Identify which cell holds the provided text, then report its [x, y] central coordinate. 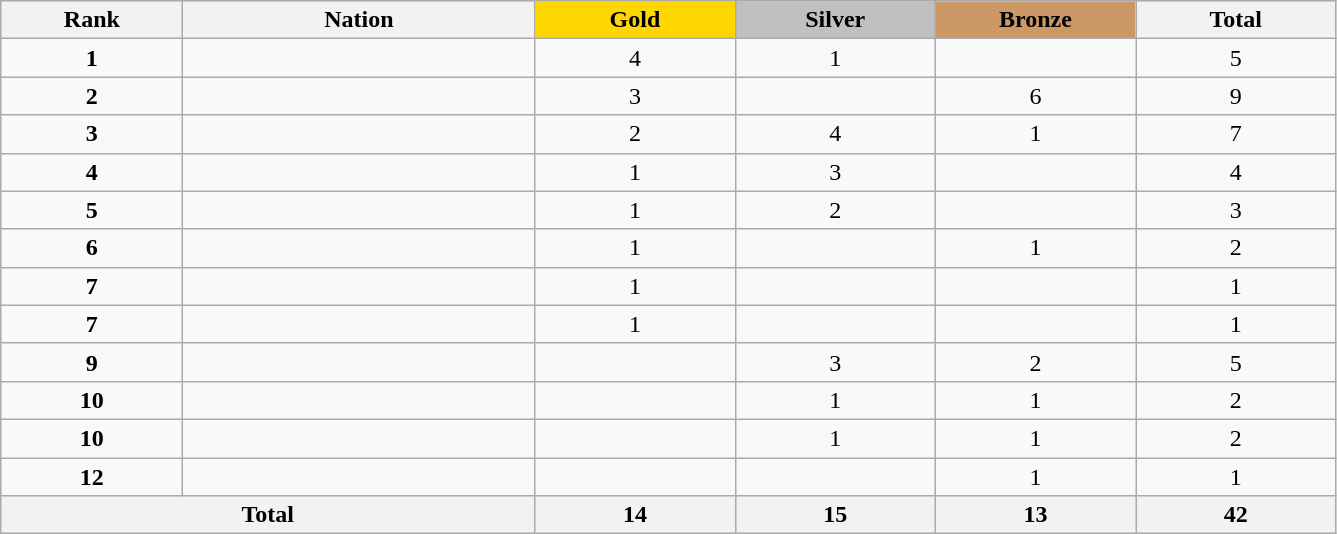
42 [1236, 515]
15 [835, 515]
14 [635, 515]
12 [92, 477]
Rank [92, 20]
Silver [835, 20]
13 [1035, 515]
Gold [635, 20]
Bronze [1035, 20]
Nation [359, 20]
